Locate the cell with the specified text and output its (x, y) center coordinate. 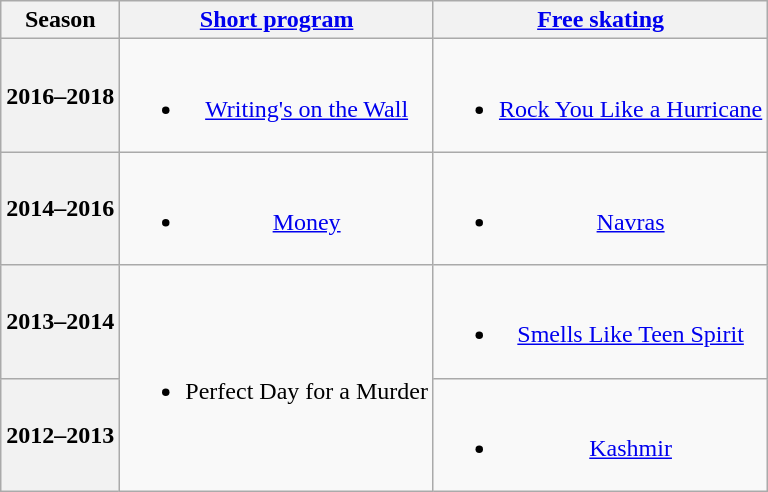
Free skating (600, 20)
Navras (600, 208)
Writing's on the Wall (277, 96)
2016–2018 (60, 96)
2013–2014 (60, 322)
Kashmir (600, 434)
Season (60, 20)
Smells Like Teen Spirit (600, 322)
2014–2016 (60, 208)
Rock You Like a Hurricane (600, 96)
Money (277, 208)
2012–2013 (60, 434)
Perfect Day for a Murder (277, 378)
Short program (277, 20)
